Determine the (x, y) coordinate at the center of the cell enclosing the given text.  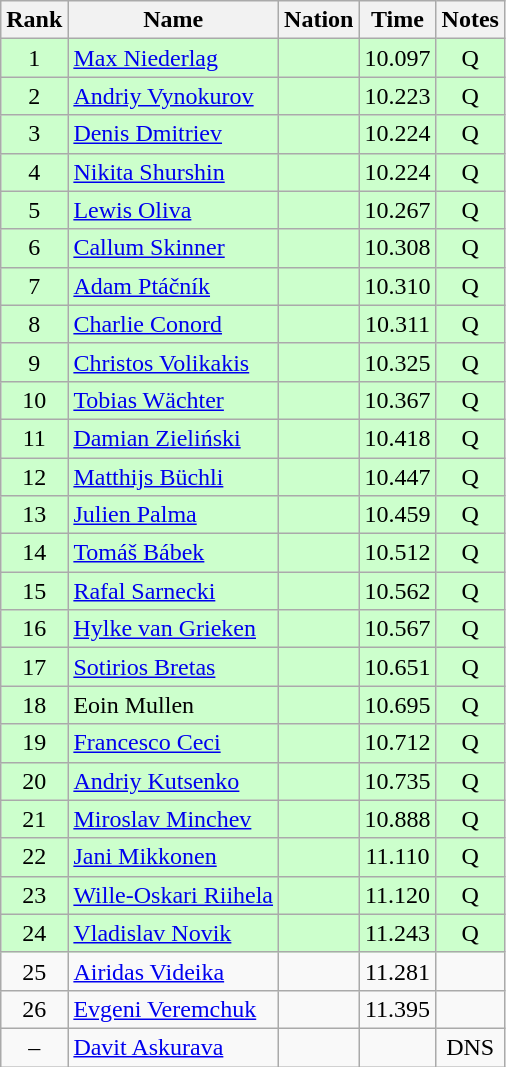
24 (34, 933)
26 (34, 1009)
Miroslav Minchev (174, 819)
10.512 (398, 553)
8 (34, 324)
Denis Dmitriev (174, 134)
25 (34, 971)
Eoin Mullen (174, 705)
10.459 (398, 515)
Hylke van Grieken (174, 629)
10.367 (398, 400)
10.735 (398, 781)
Nation (319, 20)
– (34, 1047)
Charlie Conord (174, 324)
Andriy Vynokurov (174, 96)
Adam Ptáčník (174, 286)
DNS (470, 1047)
Wille-Oskari Riihela (174, 895)
15 (34, 591)
17 (34, 667)
Julien Palma (174, 515)
Vladislav Novik (174, 933)
1 (34, 58)
Nikita Shurshin (174, 172)
10.888 (398, 819)
2 (34, 96)
Evgeni Veremchuk (174, 1009)
Jani Mikkonen (174, 857)
18 (34, 705)
10 (34, 400)
10.567 (398, 629)
5 (34, 210)
10.712 (398, 743)
10.695 (398, 705)
11 (34, 438)
10.311 (398, 324)
10.325 (398, 362)
Christos Volikakis (174, 362)
10.447 (398, 477)
11.120 (398, 895)
11.395 (398, 1009)
Tomáš Bábek (174, 553)
21 (34, 819)
11.110 (398, 857)
Airidas Videika (174, 971)
9 (34, 362)
10.562 (398, 591)
Davit Askurava (174, 1047)
Damian Zieliński (174, 438)
10.097 (398, 58)
11.281 (398, 971)
4 (34, 172)
3 (34, 134)
10.308 (398, 248)
6 (34, 248)
13 (34, 515)
7 (34, 286)
12 (34, 477)
Rank (34, 20)
Time (398, 20)
Rafal Sarnecki (174, 591)
20 (34, 781)
Callum Skinner (174, 248)
10.310 (398, 286)
Francesco Ceci (174, 743)
16 (34, 629)
Matthijs Büchli (174, 477)
14 (34, 553)
10.223 (398, 96)
11.243 (398, 933)
22 (34, 857)
23 (34, 895)
Andriy Kutsenko (174, 781)
Tobias Wächter (174, 400)
Name (174, 20)
Max Niederlag (174, 58)
10.418 (398, 438)
10.267 (398, 210)
Lewis Oliva (174, 210)
Notes (470, 20)
Sotirios Bretas (174, 667)
10.651 (398, 667)
19 (34, 743)
